Scan for the cell matching the given text and deliver its [X, Y] coordinate at center. 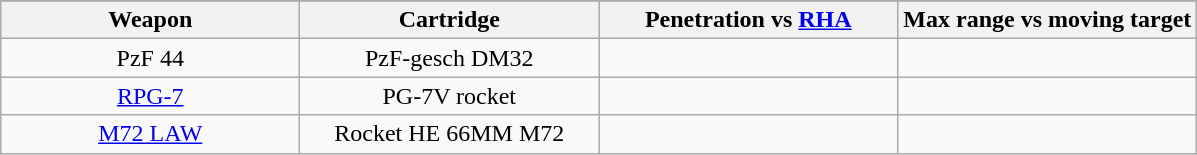
PG-7V rocket [450, 96]
PzF-gesch DM32 [450, 58]
Cartridge [450, 20]
Weapon [150, 20]
M72 LAW [150, 134]
PzF 44 [150, 58]
Penetration vs RHA [748, 20]
Max range vs moving target [1048, 20]
RPG-7 [150, 96]
Rocket HE 66MM M72 [450, 134]
